Search for the cell housing the specified text and yield its [x, y] center coordinate. 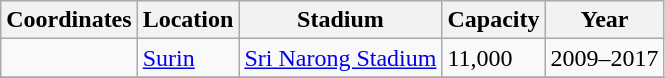
Stadium [340, 20]
11,000 [494, 58]
Location [188, 20]
Coordinates [69, 20]
2009–2017 [604, 58]
Capacity [494, 20]
Sri Narong Stadium [340, 58]
Year [604, 20]
Surin [188, 58]
